Return the (x, y) coordinate for the center point of the cell that contains the specified text.  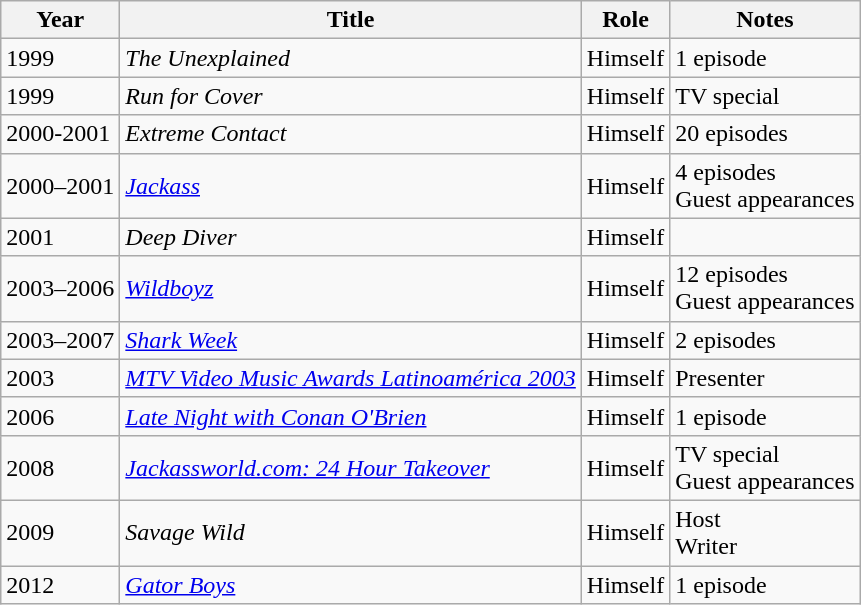
Notes (765, 20)
Run for Cover (351, 96)
Year (60, 20)
Title (351, 20)
Extreme Contact (351, 134)
2008 (60, 468)
HostWriter (765, 532)
2003–2007 (60, 340)
2006 (60, 416)
12 episodesGuest appearances (765, 288)
2012 (60, 585)
Jackass (351, 186)
2009 (60, 532)
2003–2006 (60, 288)
Savage Wild (351, 532)
2003 (60, 378)
20 episodes (765, 134)
TV specialGuest appearances (765, 468)
The Unexplained (351, 58)
Gator Boys (351, 585)
2000–2001 (60, 186)
TV special (765, 96)
2001 (60, 237)
Role (625, 20)
Wildboyz (351, 288)
4 episodesGuest appearances (765, 186)
Deep Diver (351, 237)
Jackassworld.com: 24 Hour Takeover (351, 468)
2000-2001 (60, 134)
2 episodes (765, 340)
Shark Week (351, 340)
Late Night with Conan O'Brien (351, 416)
MTV Video Music Awards Latinoamérica 2003 (351, 378)
Presenter (765, 378)
